Capture the cell that displays the provided text and extract its [X, Y] central coordinate. 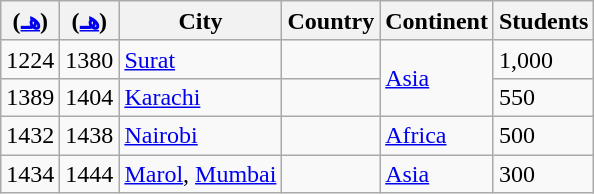
1438 [90, 135]
1432 [30, 135]
1434 [30, 173]
1389 [30, 97]
300 [543, 173]
Students [543, 21]
City [200, 21]
Country [331, 21]
Surat [200, 59]
1224 [30, 59]
1404 [90, 97]
Marol, Mumbai [200, 173]
Nairobi [200, 135]
500 [543, 135]
1,000 [543, 59]
550 [543, 97]
Africa [437, 135]
1444 [90, 173]
Continent [437, 21]
1380 [90, 59]
Karachi [200, 97]
